Provide the (X, Y) coordinate of the cell's center where the given text is located.  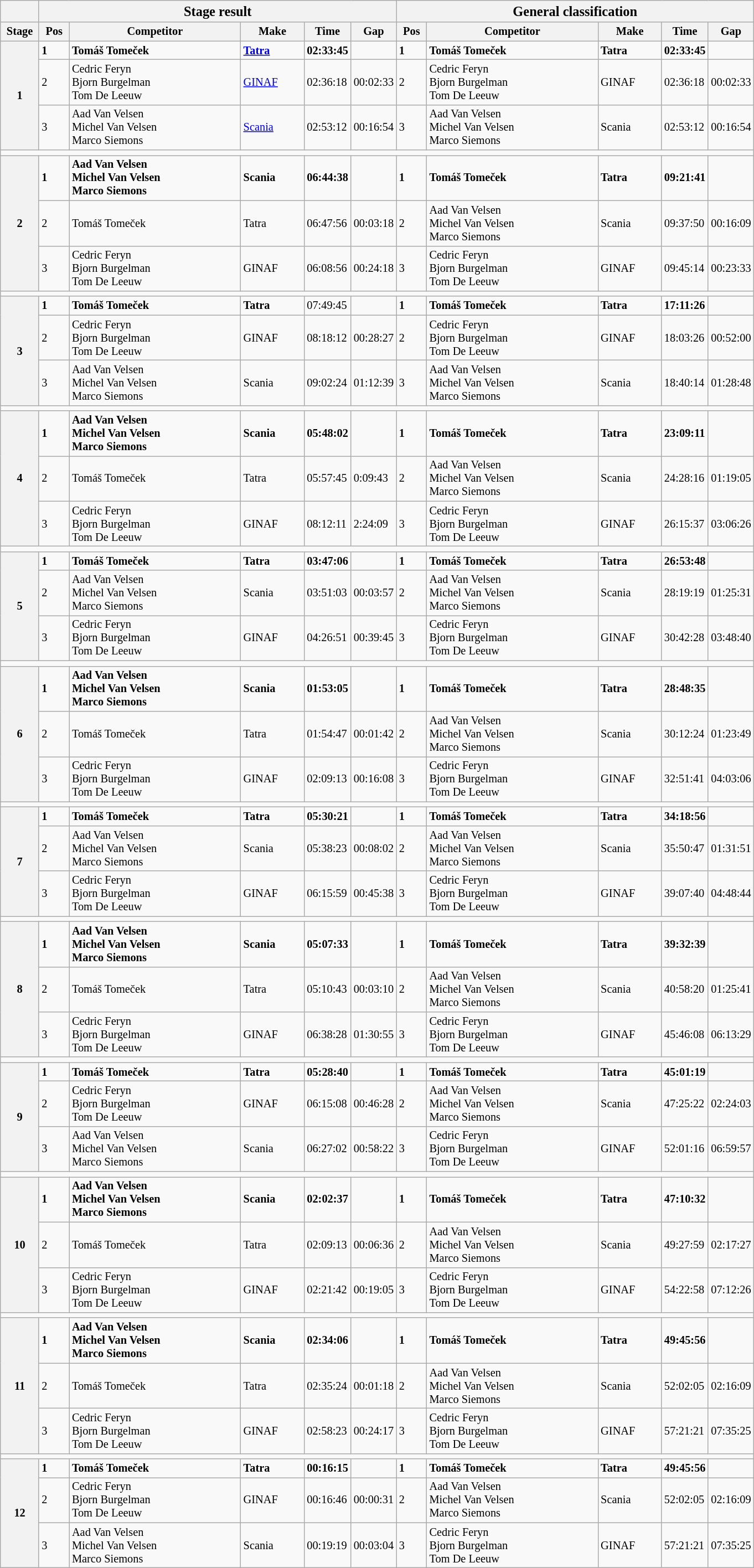
00:46:28 (374, 1103)
03:51:03 (327, 593)
00:16:15 (327, 1468)
45:46:08 (685, 1034)
06:13:29 (731, 1034)
30:42:28 (685, 638)
01:54:47 (327, 734)
6 (20, 734)
09:21:41 (685, 178)
06:38:28 (327, 1034)
8 (20, 989)
06:27:02 (327, 1149)
General classification (575, 11)
08:12:11 (327, 524)
34:18:56 (685, 816)
00:01:42 (374, 734)
00:01:18 (374, 1386)
11 (20, 1385)
05:38:23 (327, 848)
04:03:06 (731, 779)
02:34:06 (327, 1340)
7 (20, 862)
00:03:10 (374, 989)
00:06:36 (374, 1245)
00:00:31 (374, 1500)
28:19:19 (685, 593)
03:06:26 (731, 524)
05:10:43 (327, 989)
05:48:02 (327, 434)
39:32:39 (685, 944)
54:22:58 (685, 1290)
00:16:09 (731, 223)
00:24:17 (374, 1431)
05:30:21 (327, 816)
00:08:02 (374, 848)
02:21:42 (327, 1290)
9 (20, 1117)
01:53:05 (327, 689)
04:48:44 (731, 894)
45:01:19 (685, 1072)
06:59:57 (731, 1149)
00:03:04 (374, 1545)
39:07:40 (685, 894)
Stage result (218, 11)
00:45:38 (374, 894)
09:02:24 (327, 383)
02:17:27 (731, 1245)
4 (20, 478)
47:10:32 (685, 1199)
5 (20, 606)
00:23:33 (731, 269)
24:28:16 (685, 478)
06:44:38 (327, 178)
00:39:45 (374, 638)
06:15:08 (327, 1103)
00:52:00 (731, 338)
05:07:33 (327, 944)
47:25:22 (685, 1103)
18:40:14 (685, 383)
00:16:08 (374, 779)
00:19:19 (327, 1545)
00:19:05 (374, 1290)
40:58:20 (685, 989)
01:19:05 (731, 478)
26:53:48 (685, 561)
00:28:27 (374, 338)
0:09:43 (374, 478)
26:15:37 (685, 524)
00:16:46 (327, 1500)
01:30:55 (374, 1034)
01:25:41 (731, 989)
18:03:26 (685, 338)
35:50:47 (685, 848)
23:09:11 (685, 434)
09:37:50 (685, 223)
00:24:18 (374, 269)
02:58:23 (327, 1431)
07:49:45 (327, 306)
03:48:40 (731, 638)
30:12:24 (685, 734)
01:28:48 (731, 383)
2:24:09 (374, 524)
06:08:56 (327, 269)
01:31:51 (731, 848)
01:12:39 (374, 383)
03:47:06 (327, 561)
28:48:35 (685, 689)
09:45:14 (685, 269)
49:27:59 (685, 1245)
02:02:37 (327, 1199)
12 (20, 1514)
02:24:03 (731, 1103)
10 (20, 1245)
17:11:26 (685, 306)
01:23:49 (731, 734)
52:01:16 (685, 1149)
08:18:12 (327, 338)
06:47:56 (327, 223)
00:03:18 (374, 223)
05:57:45 (327, 478)
04:26:51 (327, 638)
02:35:24 (327, 1386)
05:28:40 (327, 1072)
07:12:26 (731, 1290)
00:03:57 (374, 593)
32:51:41 (685, 779)
Stage (20, 32)
00:58:22 (374, 1149)
06:15:59 (327, 894)
01:25:31 (731, 593)
